Extract the (X, Y) coordinate from the center of the cell holding the provided text.  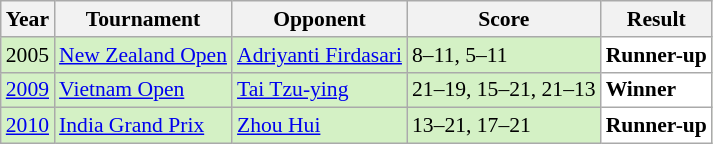
Adriyanti Firdasari (320, 55)
8–11, 5–11 (504, 55)
Score (504, 19)
Tournament (143, 19)
Opponent (320, 19)
Tai Tzu-ying (320, 90)
Zhou Hui (320, 126)
13–21, 17–21 (504, 126)
India Grand Prix (143, 126)
New Zealand Open (143, 55)
Year (28, 19)
Winner (656, 90)
2009 (28, 90)
2005 (28, 55)
2010 (28, 126)
Vietnam Open (143, 90)
21–19, 15–21, 21–13 (504, 90)
Result (656, 19)
